Capture the cell that displays the provided text and extract its (x, y) central coordinate. 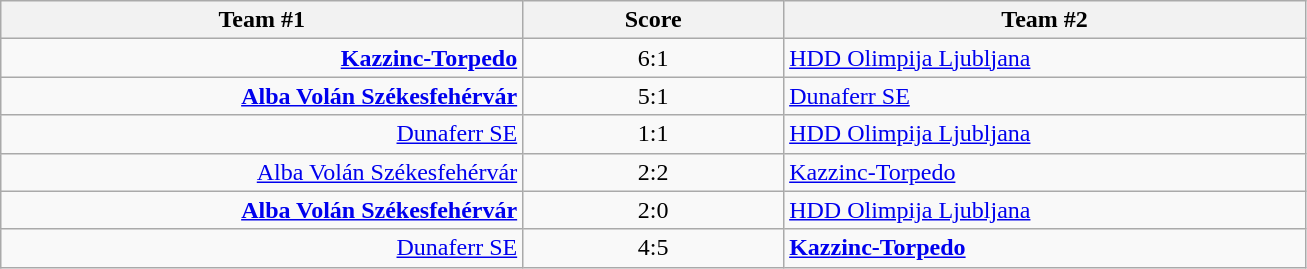
5:1 (654, 96)
Team #2 (1045, 20)
6:1 (654, 58)
4:5 (654, 248)
2:0 (654, 210)
1:1 (654, 134)
Score (654, 20)
Team #1 (262, 20)
2:2 (654, 172)
